Find where the given text appears and provide that cell's center as (X, Y) coordinate. 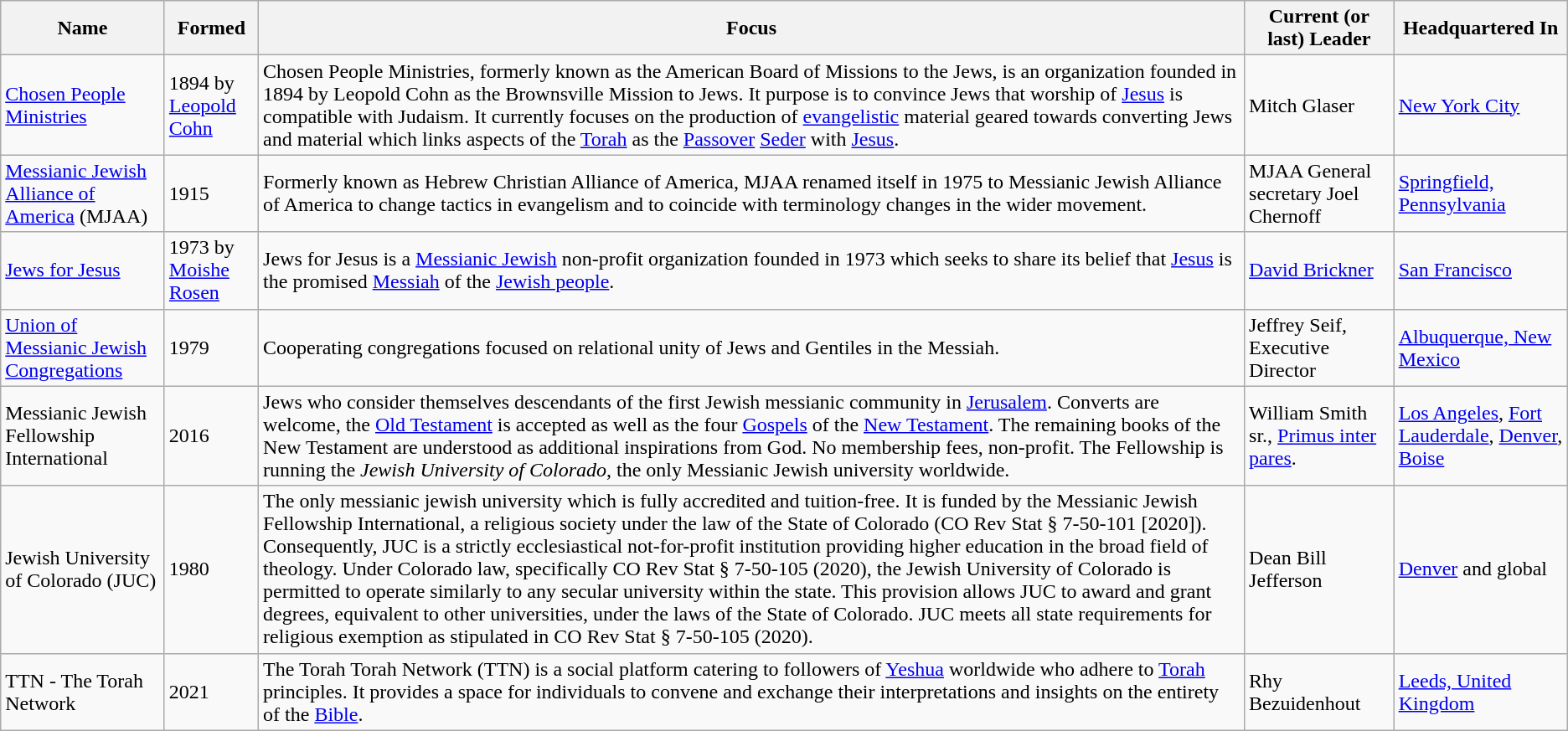
Jews for Jesus (83, 270)
Current (or last) Leader (1320, 28)
Rhy Bezuidenhout (1320, 692)
2021 (211, 692)
Mitch Glaser (1320, 106)
Union of Messianic Jewish Congregations (83, 347)
2016 (211, 435)
TTN - The Torah Network (83, 692)
Denver and global (1481, 569)
Chosen People Ministries (83, 106)
1915 (211, 193)
Headquartered In (1481, 28)
San Francisco (1481, 270)
Jeffrey Seif, Executive Director (1320, 347)
Dean Bill Jefferson (1320, 569)
Messianic Jewish Alliance of America (MJAA) (83, 193)
1973 by Moishe Rosen (211, 270)
1894 by Leopold Cohn (211, 106)
Formed (211, 28)
Los Angeles, Fort Lauderdale, Denver, Boise (1481, 435)
Name (83, 28)
Albuquerque, New Mexico (1481, 347)
1980 (211, 569)
William Smith sr., Primus inter pares. (1320, 435)
Springfield, Pennsylvania (1481, 193)
1979 (211, 347)
Messianic Jewish Fellowship International (83, 435)
Leeds, United Kingdom (1481, 692)
Cooperating congregations focused on relational unity of Jews and Gentiles in the Messiah. (752, 347)
MJAA General secretary Joel Chernoff (1320, 193)
Jewish University of Colorado (JUC) (83, 569)
New York City (1481, 106)
Focus (752, 28)
David Brickner (1320, 270)
